Provide the (x, y) coordinate of the cell's center where the given text is located.  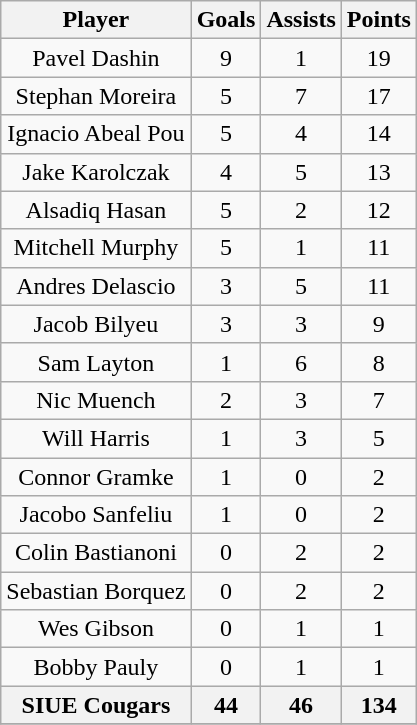
Andres Delascio (96, 286)
19 (378, 58)
17 (378, 96)
Sam Layton (96, 362)
Stephan Moreira (96, 96)
Ignacio Abeal Pou (96, 134)
Pavel Dashin (96, 58)
Will Harris (96, 438)
Nic Muench (96, 400)
14 (378, 134)
Jake Karolczak (96, 172)
6 (301, 362)
Jacobo Sanfeliu (96, 515)
46 (301, 705)
8 (378, 362)
Jacob Bilyeu (96, 324)
13 (378, 172)
Connor Gramke (96, 477)
Bobby Pauly (96, 667)
134 (378, 705)
Goals (226, 20)
Wes Gibson (96, 629)
Player (96, 20)
Points (378, 20)
Assists (301, 20)
Alsadiq Hasan (96, 210)
Colin Bastianoni (96, 553)
44 (226, 705)
12 (378, 210)
Sebastian Borquez (96, 591)
Mitchell Murphy (96, 248)
SIUE Cougars (96, 705)
